Find where the given text appears and provide that cell's center as (X, Y) coordinate. 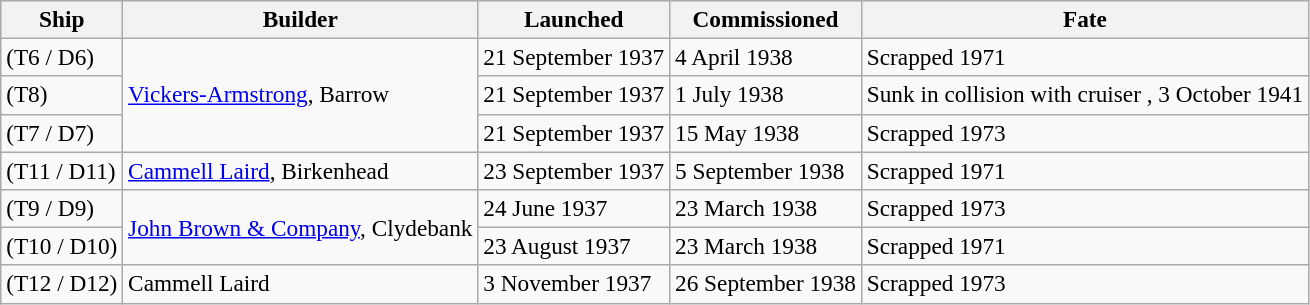
Ship (62, 19)
Cammell Laird (300, 284)
Cammell Laird, Birkenhead (300, 170)
(T6 / D6) (62, 57)
Fate (1084, 19)
Vickers-Armstrong, Barrow (300, 94)
24 June 1937 (574, 208)
(T8) (62, 95)
Commissioned (766, 19)
(T9 / D9) (62, 208)
23 September 1937 (574, 170)
(T7 / D7) (62, 133)
Builder (300, 19)
(T12 / D12) (62, 284)
(T10 / D10) (62, 246)
John Brown & Company, Clydebank (300, 227)
5 September 1938 (766, 170)
Sunk in collision with cruiser , 3 October 1941 (1084, 95)
1 July 1938 (766, 95)
Launched (574, 19)
(T11 / D11) (62, 170)
23 August 1937 (574, 246)
3 November 1937 (574, 284)
15 May 1938 (766, 133)
26 September 1938 (766, 284)
4 April 1938 (766, 57)
